Locate the cell with the specified text and output its (x, y) center coordinate. 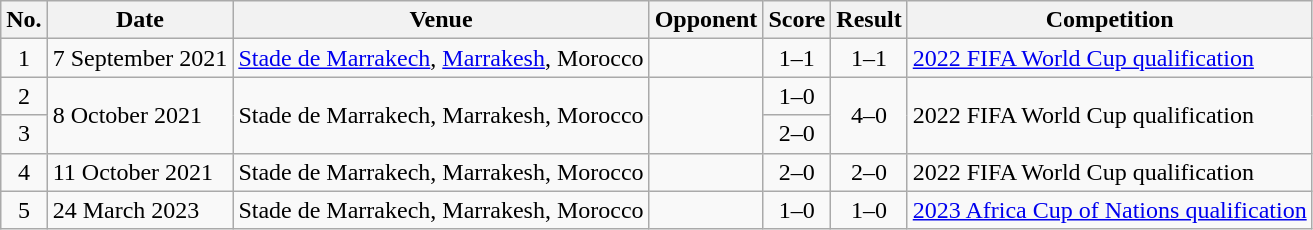
5 (24, 210)
Score (797, 20)
7 September 2021 (140, 58)
4–0 (869, 115)
Result (869, 20)
4 (24, 172)
2 (24, 96)
24 March 2023 (140, 210)
8 October 2021 (140, 115)
Opponent (706, 20)
No. (24, 20)
3 (24, 134)
2023 Africa Cup of Nations qualification (1110, 210)
Venue (441, 20)
11 October 2021 (140, 172)
Date (140, 20)
1 (24, 58)
Competition (1110, 20)
